For the text-containing cell, return its midpoint in [X, Y] coordinate format. 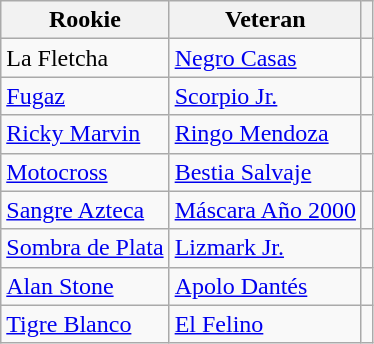
Fugaz [85, 96]
Sombra de Plata [85, 248]
Rookie [85, 20]
Motocross [85, 172]
Tigre Blanco [85, 324]
Scorpio Jr. [265, 96]
Ringo Mendoza [265, 134]
La Fletcha [85, 58]
Veteran [265, 20]
El Felino [265, 324]
Máscara Año 2000 [265, 210]
Alan Stone [85, 286]
Apolo Dantés [265, 286]
Negro Casas [265, 58]
Bestia Salvaje [265, 172]
Lizmark Jr. [265, 248]
Sangre Azteca [85, 210]
Ricky Marvin [85, 134]
